Output the (x, y) coordinate of the center of the cell containing the given text.  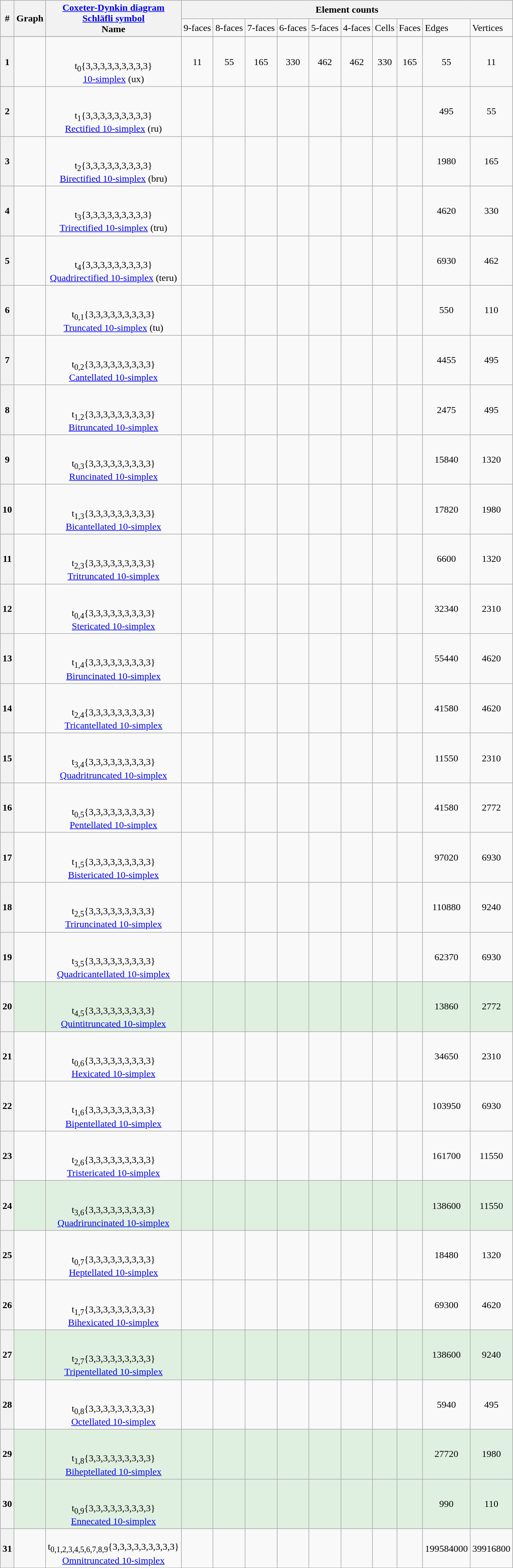
t0,1,2,3,4,5,6,7,8,9{3,3,3,3,3,3,3,3,3}Omnitruncated 10-simplex (114, 1548)
t2,5{3,3,3,3,3,3,3,3,3}Triruncinated 10-simplex (114, 907)
4455 (446, 360)
17820 (446, 509)
19 (7, 957)
t1,5{3,3,3,3,3,3,3,3,3}Bistericated 10-simplex (114, 857)
t3,5{3,3,3,3,3,3,3,3,3}Quadricantellated 10-simplex (114, 957)
28 (7, 1405)
t2,4{3,3,3,3,3,3,3,3,3}Tricantellated 10-simplex (114, 708)
21 (7, 1056)
t1,6{3,3,3,3,3,3,3,3,3}Bipentellated 10-simplex (114, 1106)
t3,4{3,3,3,3,3,3,3,3,3}Quadritruncated 10-simplex (114, 758)
10 (7, 509)
2475 (446, 409)
16 (7, 808)
t0,7{3,3,3,3,3,3,3,3,3}Heptellated 10-simplex (114, 1255)
15 (7, 758)
990 (446, 1504)
t1,2{3,3,3,3,3,3,3,3,3}Bitruncated 10-simplex (114, 409)
22 (7, 1106)
t0{3,3,3,3,3,3,3,3,3}10-simplex (ux) (114, 62)
3 (7, 161)
550 (446, 310)
t1,7{3,3,3,3,3,3,3,3,3}Bihexicated 10-simplex (114, 1305)
5-faces (325, 28)
8-faces (229, 28)
7-faces (261, 28)
62370 (446, 957)
27 (7, 1355)
t4,5{3,3,3,3,3,3,3,3,3}Quintitruncated 10-simplex (114, 1006)
5940 (446, 1405)
t3,6{3,3,3,3,3,3,3,3,3}Quadriruncinated 10-simplex (114, 1205)
1 (7, 62)
6 (7, 310)
t4{3,3,3,3,3,3,3,3,3}Quadrirectified 10-simplex (teru) (114, 260)
t0,5{3,3,3,3,3,3,3,3,3}Pentellated 10-simplex (114, 808)
t2,6{3,3,3,3,3,3,3,3,3}Tristericated 10-simplex (114, 1155)
Faces (410, 28)
Edges (446, 28)
18480 (446, 1255)
199584000 (446, 1548)
Graph (30, 19)
30 (7, 1504)
9 (7, 459)
6600 (446, 559)
25 (7, 1255)
Vertices (492, 28)
t0,4{3,3,3,3,3,3,3,3,3}Stericated 10-simplex (114, 609)
6-faces (293, 28)
t2{3,3,3,3,3,3,3,3,3}Birectified 10-simplex (bru) (114, 161)
t1{3,3,3,3,3,3,3,3,3}Rectified 10-simplex (ru) (114, 111)
13860 (446, 1006)
24 (7, 1205)
t2,7{3,3,3,3,3,3,3,3,3}Tripentellated 10-simplex (114, 1355)
32340 (446, 609)
17 (7, 857)
t2,3{3,3,3,3,3,3,3,3,3}Tritruncated 10-simplex (114, 559)
t0,3{3,3,3,3,3,3,3,3,3}Runcinated 10-simplex (114, 459)
34650 (446, 1056)
Coxeter-Dynkin diagramSchläfli symbolName (114, 19)
103950 (446, 1106)
t0,9{3,3,3,3,3,3,3,3,3}Ennecated 10-simplex (114, 1504)
7 (7, 360)
39916800 (492, 1548)
23 (7, 1155)
4 (7, 211)
t1,3{3,3,3,3,3,3,3,3,3}Bicantellated 10-simplex (114, 509)
26 (7, 1305)
t0,2{3,3,3,3,3,3,3,3,3}Cantellated 10-simplex (114, 360)
161700 (446, 1155)
13 (7, 659)
31 (7, 1548)
97020 (446, 857)
9-faces (197, 28)
15840 (446, 459)
t1,4{3,3,3,3,3,3,3,3,3}Biruncinated 10-simplex (114, 659)
# (7, 19)
t1,8{3,3,3,3,3,3,3,3,3}Biheptellated 10-simplex (114, 1454)
12 (7, 609)
2 (7, 111)
4-faces (357, 28)
Cells (385, 28)
8 (7, 409)
29 (7, 1454)
Element counts (347, 10)
20 (7, 1006)
27720 (446, 1454)
18 (7, 907)
t3{3,3,3,3,3,3,3,3,3}Trirectified 10-simplex (tru) (114, 211)
t0,1{3,3,3,3,3,3,3,3,3}Truncated 10-simplex (tu) (114, 310)
14 (7, 708)
t0,6{3,3,3,3,3,3,3,3,3}Hexicated 10-simplex (114, 1056)
5 (7, 260)
69300 (446, 1305)
55440 (446, 659)
t0,8{3,3,3,3,3,3,3,3,3}Octellated 10-simplex (114, 1405)
110880 (446, 907)
